Capture the cell that displays the provided text and extract its (X, Y) central coordinate. 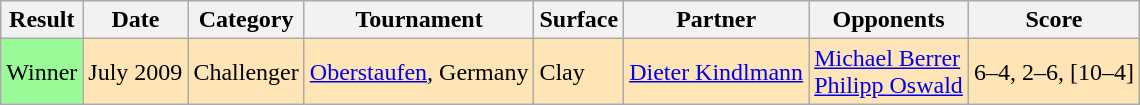
Challenger (246, 72)
Surface (579, 20)
Winner (42, 72)
Clay (579, 72)
Michael Berrer Philipp Oswald (889, 72)
Result (42, 20)
Opponents (889, 20)
Partner (716, 20)
Oberstaufen, Germany (419, 72)
July 2009 (136, 72)
Category (246, 20)
Date (136, 20)
Score (1054, 20)
6–4, 2–6, [10–4] (1054, 72)
Dieter Kindlmann (716, 72)
Tournament (419, 20)
